Output the (X, Y) coordinate of the center of the cell containing the given text.  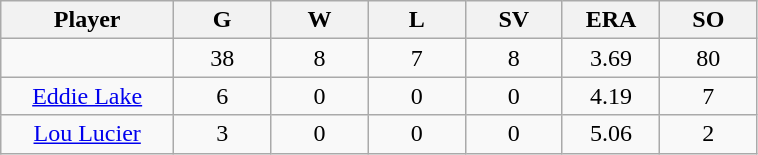
2 (708, 134)
ERA (610, 20)
Eddie Lake (88, 96)
4.19 (610, 96)
38 (222, 58)
3.69 (610, 58)
G (222, 20)
80 (708, 58)
L (416, 20)
6 (222, 96)
Lou Lucier (88, 134)
3 (222, 134)
W (320, 20)
SV (514, 20)
Player (88, 20)
5.06 (610, 134)
SO (708, 20)
